For the text-containing cell, return its midpoint in (X, Y) coordinate format. 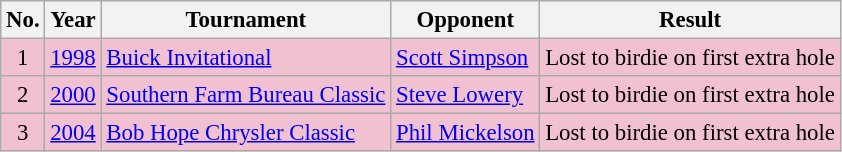
3 (23, 133)
2 (23, 95)
Scott Simpson (466, 58)
2000 (73, 95)
Steve Lowery (466, 95)
1998 (73, 58)
Opponent (466, 20)
Year (73, 20)
1 (23, 58)
Phil Mickelson (466, 133)
2004 (73, 133)
Southern Farm Bureau Classic (246, 95)
No. (23, 20)
Tournament (246, 20)
Buick Invitational (246, 58)
Result (690, 20)
Bob Hope Chrysler Classic (246, 133)
